Locate the cell with the specified text and output its (X, Y) center coordinate. 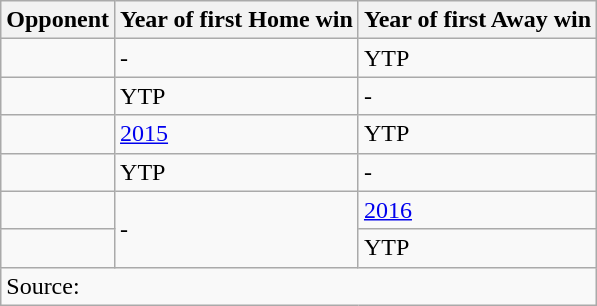
Opponent (58, 20)
Year of first Away win (477, 20)
2015 (237, 134)
2016 (477, 210)
Year of first Home win (237, 20)
Source: (299, 286)
